Extract the [x, y] coordinate from the center of the cell holding the provided text.  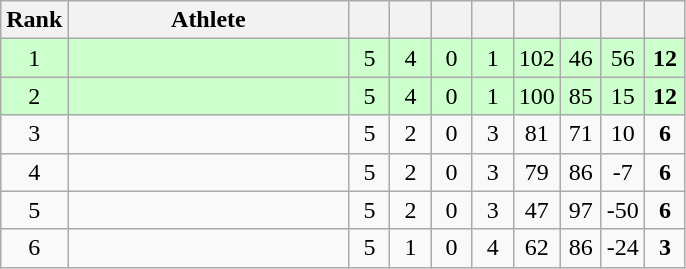
15 [622, 96]
100 [536, 96]
Athlete [208, 20]
-24 [622, 248]
-7 [622, 172]
85 [580, 96]
47 [536, 210]
79 [536, 172]
81 [536, 134]
102 [536, 58]
Rank [34, 20]
10 [622, 134]
56 [622, 58]
46 [580, 58]
97 [580, 210]
71 [580, 134]
-50 [622, 210]
62 [536, 248]
